Return the (x, y) coordinate for the center point of the cell that contains the specified text.  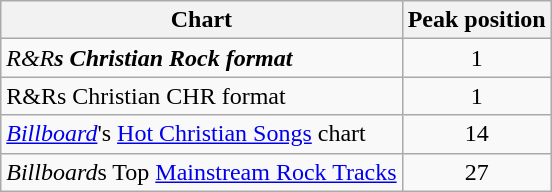
R&Rs Christian Rock format (202, 58)
Billboards Top Mainstream Rock Tracks (202, 172)
Billboard's Hot Christian Songs chart (202, 134)
Chart (202, 20)
Peak position (476, 20)
R&Rs Christian CHR format (202, 96)
27 (476, 172)
14 (476, 134)
